For the text-containing cell, return its midpoint in [X, Y] coordinate format. 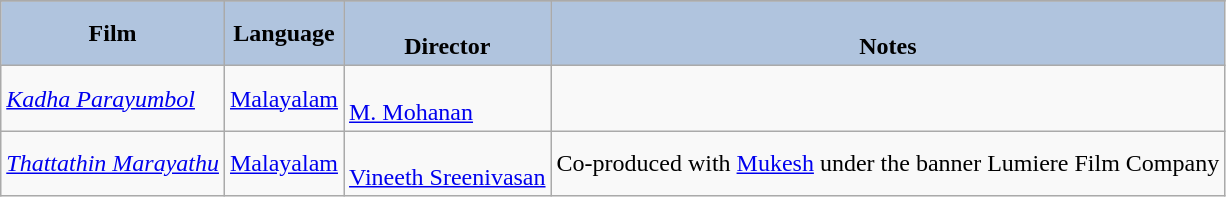
Language [284, 34]
Notes [888, 34]
Film [113, 34]
Director [448, 34]
Kadha Parayumbol [113, 98]
M. Mohanan [448, 98]
Vineeth Sreenivasan [448, 164]
Thattathin Marayathu [113, 164]
Co-produced with Mukesh under the banner Lumiere Film Company [888, 164]
